Return the (X, Y) coordinate for the center point of the cell that contains the specified text.  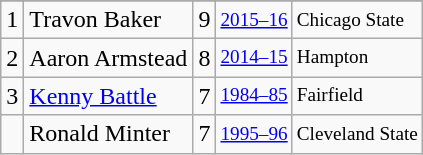
3 (12, 96)
Travon Baker (108, 20)
1 (12, 20)
9 (204, 20)
8 (204, 58)
2 (12, 58)
1995–96 (254, 134)
Kenny Battle (108, 96)
Hampton (357, 58)
Cleveland State (357, 134)
Chicago State (357, 20)
2015–16 (254, 20)
Fairfield (357, 96)
Ronald Minter (108, 134)
2014–15 (254, 58)
Aaron Armstead (108, 58)
1984–85 (254, 96)
